Extract the (x, y) coordinate from the center of the cell holding the provided text.  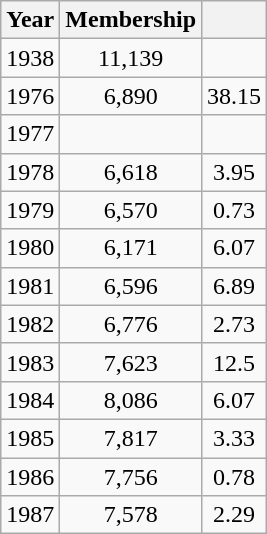
3.33 (234, 438)
7,578 (131, 515)
1976 (30, 96)
1980 (30, 248)
2.29 (234, 515)
1987 (30, 515)
2.73 (234, 324)
6,776 (131, 324)
1986 (30, 477)
1981 (30, 286)
1979 (30, 210)
Membership (131, 20)
12.5 (234, 362)
6,596 (131, 286)
1978 (30, 172)
1977 (30, 134)
11,139 (131, 58)
6.89 (234, 286)
6,890 (131, 96)
7,623 (131, 362)
1982 (30, 324)
6,171 (131, 248)
1985 (30, 438)
1983 (30, 362)
3.95 (234, 172)
0.73 (234, 210)
Year (30, 20)
7,817 (131, 438)
7,756 (131, 477)
6,618 (131, 172)
1938 (30, 58)
38.15 (234, 96)
0.78 (234, 477)
1984 (30, 400)
6,570 (131, 210)
8,086 (131, 400)
